From the cell containing the given text, extract its center point as [X, Y] coordinate. 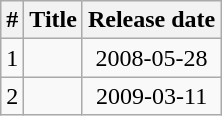
2009-03-11 [151, 96]
Release date [151, 20]
Title [54, 20]
2 [12, 96]
1 [12, 58]
2008-05-28 [151, 58]
# [12, 20]
